Search for the cell housing the specified text and yield its (x, y) center coordinate. 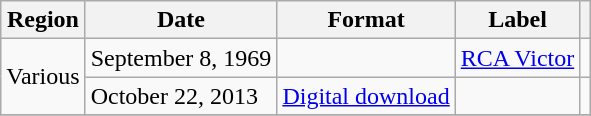
October 22, 2013 (181, 96)
Various (43, 77)
Region (43, 20)
September 8, 1969 (181, 58)
Digital download (366, 96)
RCA Victor (518, 58)
Date (181, 20)
Format (366, 20)
Label (518, 20)
